Capture the cell that displays the provided text and extract its (x, y) central coordinate. 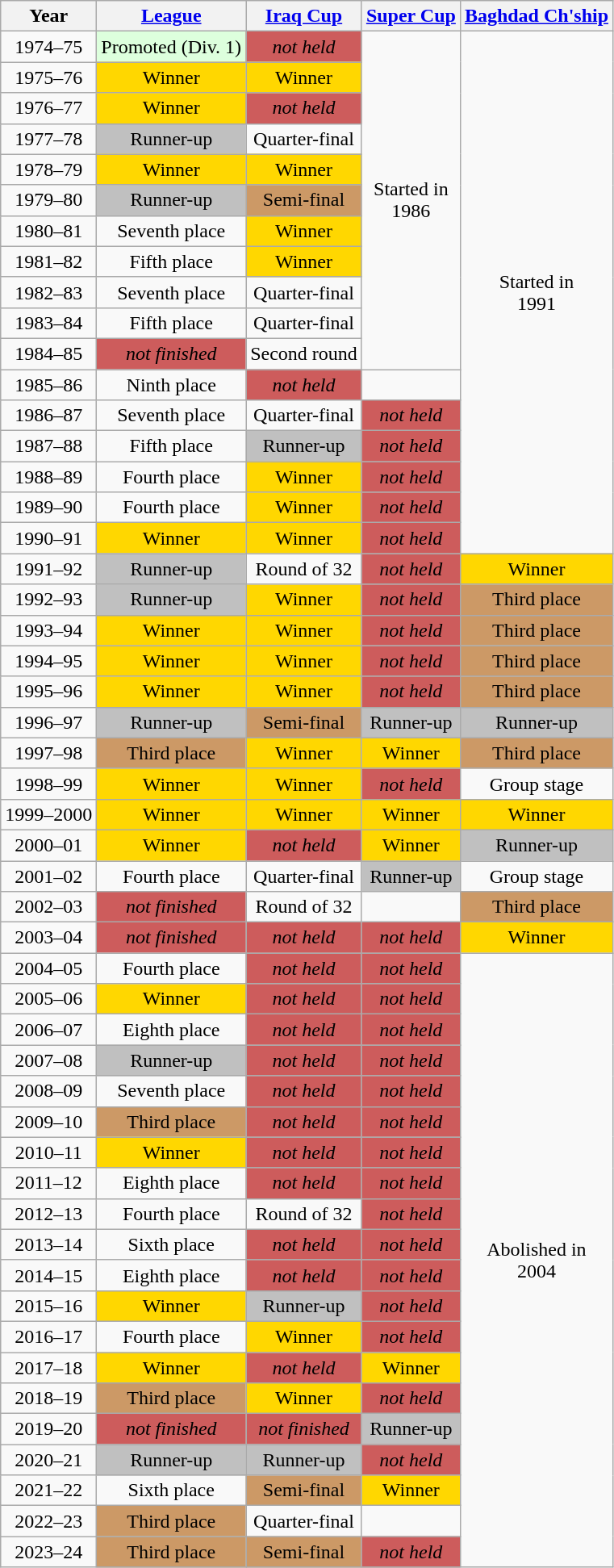
1995–96 (48, 692)
2020–21 (48, 1460)
1997–98 (48, 753)
1989–90 (48, 508)
2017–18 (48, 1368)
Promoted (Div. 1) (171, 47)
Baghdad Ch'ship (536, 16)
1981–82 (48, 261)
Second round (304, 353)
1982–83 (48, 292)
1991–92 (48, 569)
2003–04 (48, 938)
1979–80 (48, 200)
2004–05 (48, 968)
1990–91 (48, 538)
2012–13 (48, 1214)
2005–06 (48, 999)
Super Cup (411, 16)
Ninth place (171, 385)
2016–17 (48, 1336)
2023–24 (48, 1552)
2009–10 (48, 1122)
1992–93 (48, 600)
1986–87 (48, 416)
2000–01 (48, 845)
2022–23 (48, 1521)
2015–16 (48, 1306)
1983–84 (48, 323)
2014–15 (48, 1275)
2007–08 (48, 1060)
Abolished in2004 (536, 1261)
2011–12 (48, 1183)
1998–99 (48, 784)
1980–81 (48, 231)
1988–89 (48, 477)
1975–76 (48, 77)
1974–75 (48, 47)
1984–85 (48, 353)
1976–77 (48, 108)
2008–09 (48, 1091)
2006–07 (48, 1030)
1978–79 (48, 169)
1994–95 (48, 661)
Year (48, 16)
1977–78 (48, 139)
1999–2000 (48, 814)
1993–94 (48, 630)
1987–88 (48, 446)
2019–20 (48, 1429)
2018–19 (48, 1399)
2002–03 (48, 907)
2021–22 (48, 1491)
2013–14 (48, 1244)
Started in1991 (536, 292)
Iraq Cup (304, 16)
League (171, 16)
Started in1986 (411, 200)
2010–11 (48, 1152)
1996–97 (48, 722)
2001–02 (48, 876)
1985–86 (48, 385)
